Capture the cell that displays the provided text and extract its [X, Y] central coordinate. 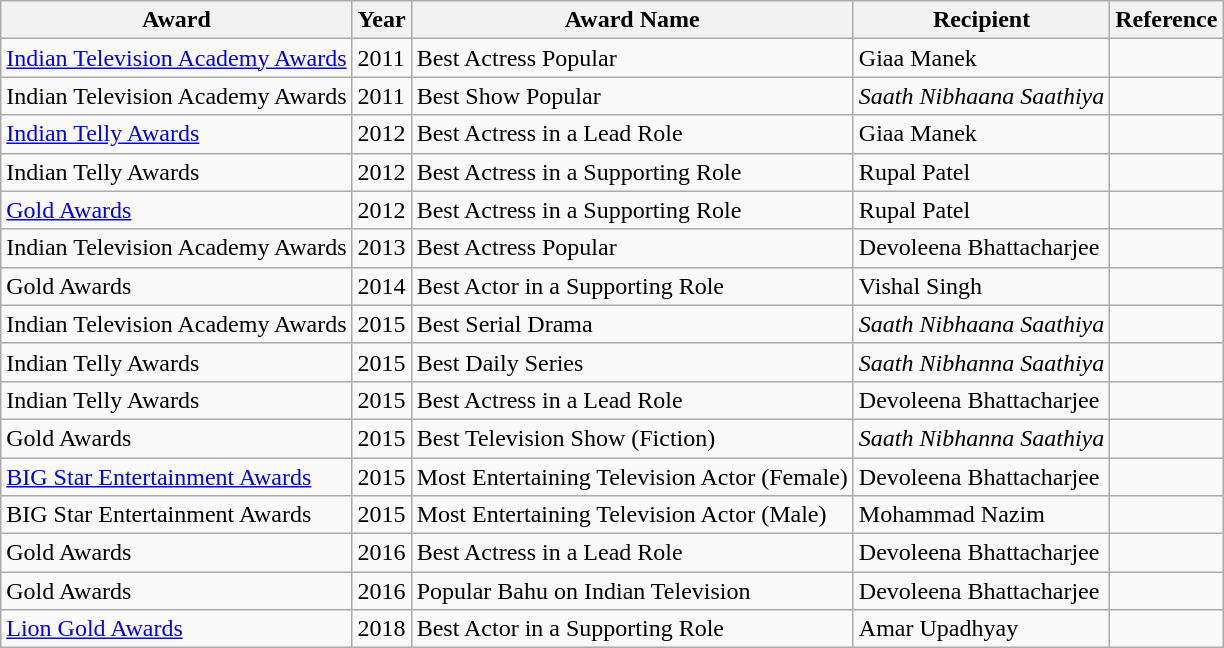
Reference [1166, 20]
2018 [382, 629]
Most Entertaining Television Actor (Male) [632, 515]
Recipient [981, 20]
Year [382, 20]
Best Daily Series [632, 362]
Lion Gold Awards [176, 629]
Award [176, 20]
Vishal Singh [981, 286]
Best Serial Drama [632, 324]
Best Television Show (Fiction) [632, 438]
Most Entertaining Television Actor (Female) [632, 477]
2013 [382, 248]
Best Show Popular [632, 96]
Popular Bahu on Indian Television [632, 591]
Award Name [632, 20]
2014 [382, 286]
Mohammad Nazim [981, 515]
Amar Upadhyay [981, 629]
